Output the [x, y] coordinate of the center of the cell containing the given text.  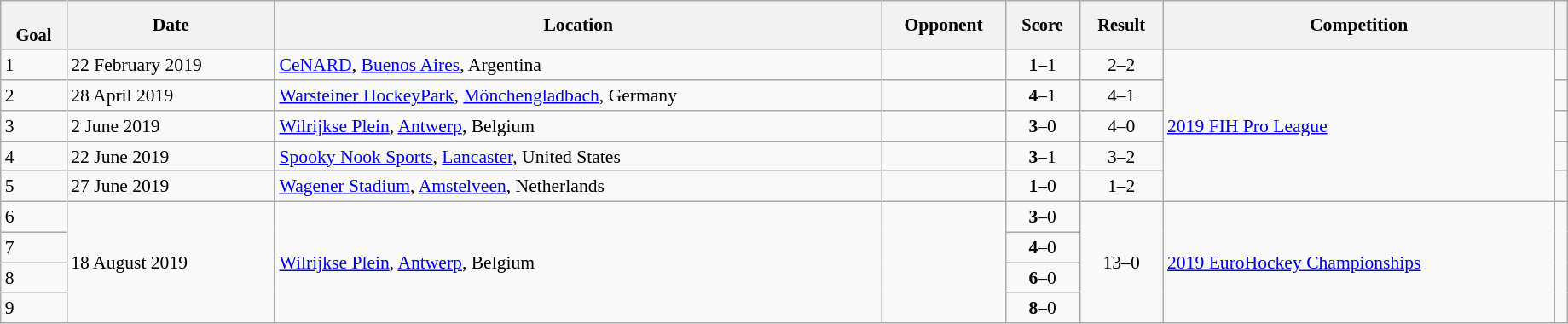
Warsteiner HockeyPark, Mönchengladbach, Germany [578, 95]
3–1 [1042, 157]
22 February 2019 [171, 66]
Result [1121, 26]
5 [34, 187]
Opponent [943, 26]
4 [34, 157]
2 [34, 95]
3–2 [1121, 157]
6 [34, 217]
2019 EuroHockey Championships [1359, 263]
1–0 [1042, 187]
2–2 [1121, 66]
8 [34, 278]
8–0 [1042, 309]
Wagener Stadium, Amstelveen, Netherlands [578, 187]
Date [171, 26]
2019 FIH Pro League [1359, 126]
Competition [1359, 26]
13–0 [1121, 263]
9 [34, 309]
2 June 2019 [171, 126]
28 April 2019 [171, 95]
CeNARD, Buenos Aires, Argentina [578, 66]
18 August 2019 [171, 263]
1–2 [1121, 187]
22 June 2019 [171, 157]
7 [34, 248]
1–1 [1042, 66]
Goal [34, 26]
3 [34, 126]
1 [34, 66]
Score [1042, 26]
27 June 2019 [171, 187]
6–0 [1042, 278]
Location [578, 26]
Spooky Nook Sports, Lancaster, United States [578, 157]
